Return the (x, y) coordinate for the center point of the cell that contains the specified text.  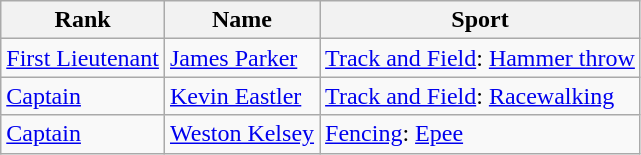
Track and Field: Racewalking (480, 96)
Rank (83, 20)
Name (242, 20)
Weston Kelsey (242, 134)
First Lieutenant (83, 58)
Track and Field: Hammer throw (480, 58)
Kevin Eastler (242, 96)
Sport (480, 20)
James Parker (242, 58)
Fencing: Epee (480, 134)
